Return the (x, y) coordinate for the center point of the cell that contains the specified text.  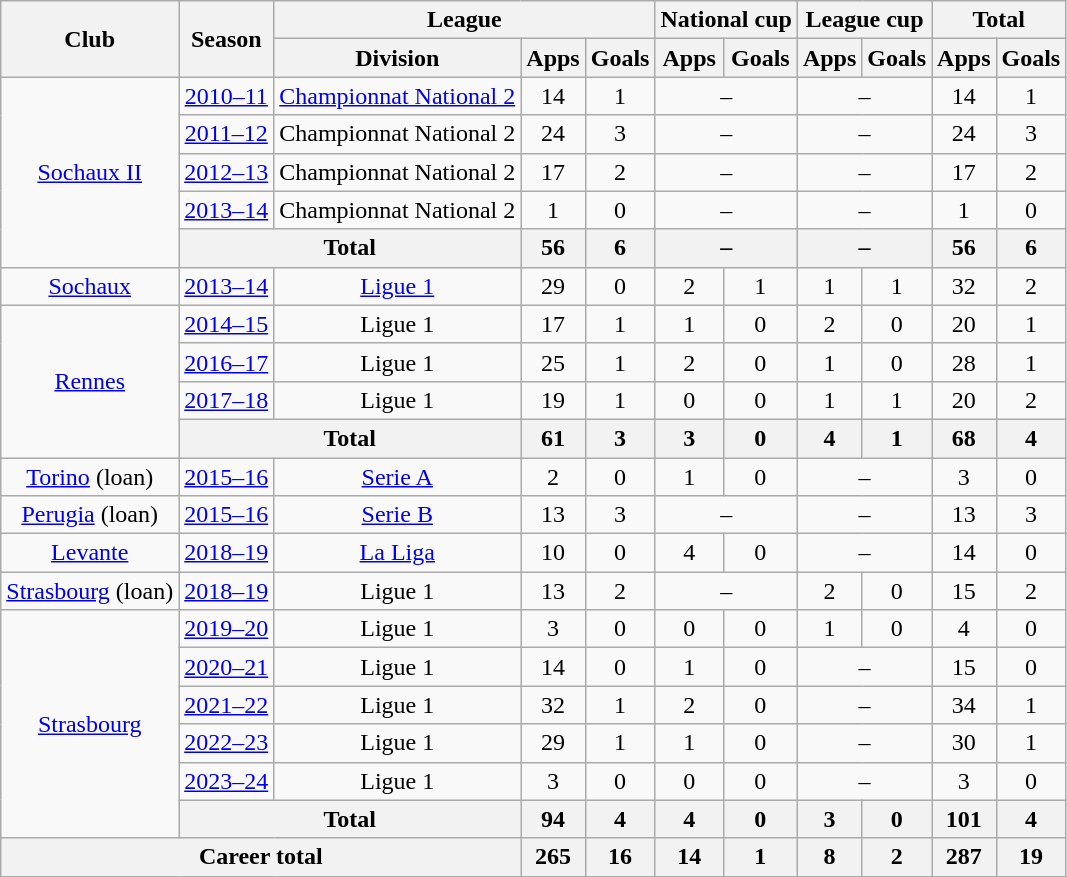
League cup (864, 20)
Serie A (398, 477)
Strasbourg (90, 724)
National cup (726, 20)
Perugia (loan) (90, 515)
2014–15 (226, 324)
2021–22 (226, 705)
94 (553, 819)
Division (398, 58)
61 (553, 438)
Club (90, 39)
La Liga (398, 553)
287 (964, 857)
2011–12 (226, 134)
Torino (loan) (90, 477)
Serie B (398, 515)
Levante (90, 553)
30 (964, 743)
Career total (261, 857)
Rennes (90, 381)
8 (829, 857)
16 (620, 857)
League (464, 20)
Strasbourg (loan) (90, 591)
101 (964, 819)
2010–11 (226, 96)
Sochaux II (90, 172)
2012–13 (226, 172)
2016–17 (226, 362)
Sochaux (90, 286)
28 (964, 362)
2019–20 (226, 629)
Season (226, 39)
2020–21 (226, 667)
265 (553, 857)
2017–18 (226, 400)
2022–23 (226, 743)
34 (964, 705)
25 (553, 362)
2023–24 (226, 781)
68 (964, 438)
10 (553, 553)
